Find where the given text appears and provide that cell's center as (X, Y) coordinate. 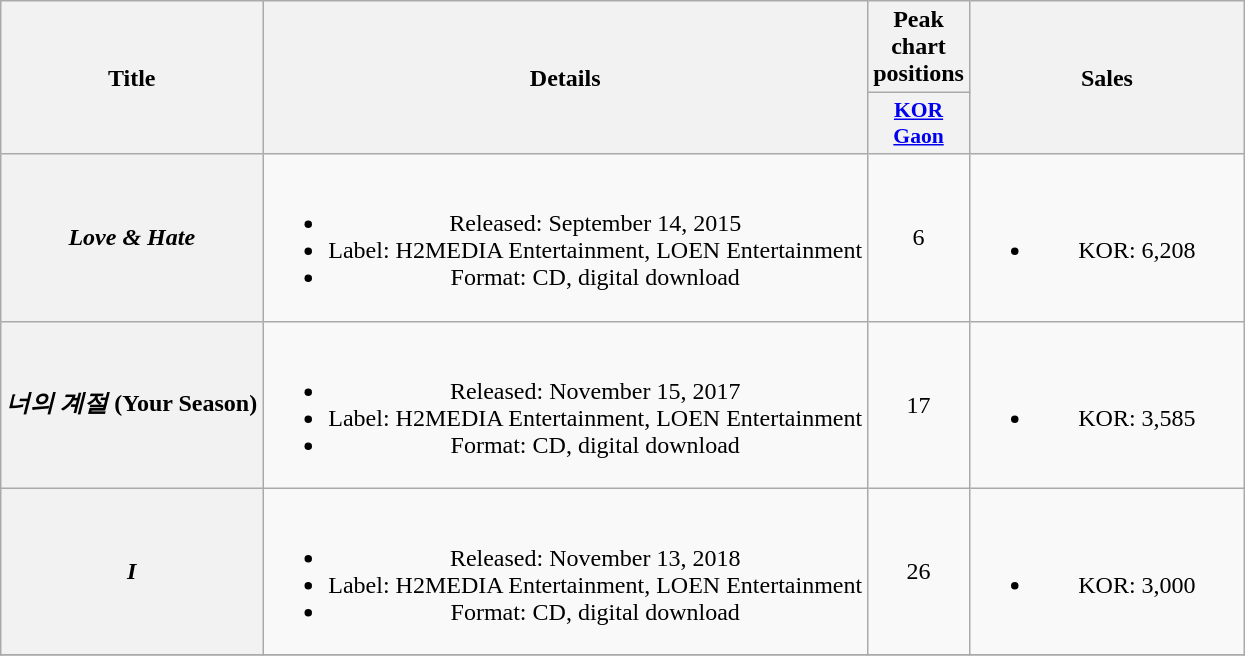
KOR: 3,000 (1106, 572)
너의 계절 (Your Season) (132, 404)
6 (919, 238)
Released: November 15, 2017Label: H2MEDIA Entertainment, LOEN EntertainmentFormat: CD, digital download (566, 404)
26 (919, 572)
Released: September 14, 2015Label: H2MEDIA Entertainment, LOEN EntertainmentFormat: CD, digital download (566, 238)
Sales (1106, 78)
KOR: 6,208 (1106, 238)
KORGaon (919, 124)
I (132, 572)
Love & Hate (132, 238)
Peak chart positions (919, 47)
Released: November 13, 2018Label: H2MEDIA Entertainment, LOEN EntertainmentFormat: CD, digital download (566, 572)
KOR: 3,585 (1106, 404)
Title (132, 78)
Details (566, 78)
17 (919, 404)
